Find where the given text appears and provide that cell's center as (x, y) coordinate. 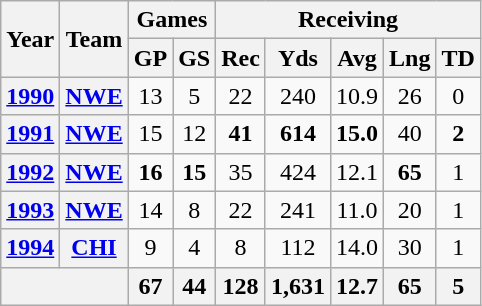
1992 (30, 172)
12 (194, 134)
241 (298, 210)
GS (194, 58)
11.0 (356, 210)
1991 (30, 134)
12.7 (356, 286)
Avg (356, 58)
Year (30, 39)
20 (410, 210)
15.0 (356, 134)
16 (150, 172)
13 (150, 96)
240 (298, 96)
4 (194, 248)
112 (298, 248)
44 (194, 286)
1,631 (298, 286)
1993 (30, 210)
9 (150, 248)
TD (458, 58)
14.0 (356, 248)
26 (410, 96)
424 (298, 172)
Games (172, 20)
CHI (94, 248)
Team (94, 39)
614 (298, 134)
0 (458, 96)
Rec (241, 58)
1990 (30, 96)
128 (241, 286)
40 (410, 134)
30 (410, 248)
12.1 (356, 172)
14 (150, 210)
2 (458, 134)
41 (241, 134)
67 (150, 286)
Receiving (348, 20)
10.9 (356, 96)
35 (241, 172)
GP (150, 58)
1994 (30, 248)
Yds (298, 58)
Lng (410, 58)
